Extract the [X, Y] coordinate from the center of the cell holding the provided text.  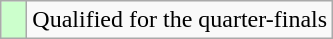
Qualified for the quarter-finals [180, 20]
